Return [X, Y] of the center of cell containing provided text 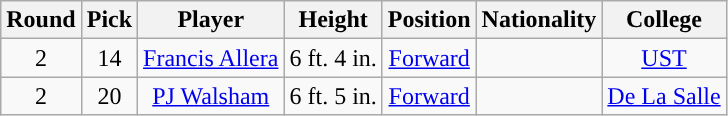
Position [429, 20]
Round [41, 20]
De La Salle [664, 96]
UST [664, 58]
Height [333, 20]
College [664, 20]
PJ Walsham [211, 96]
Pick [109, 20]
6 ft. 5 in. [333, 96]
6 ft. 4 in. [333, 58]
Nationality [539, 20]
Player [211, 20]
Francis Allera [211, 58]
20 [109, 96]
14 [109, 58]
